Return [X, Y] of the center of cell containing provided text 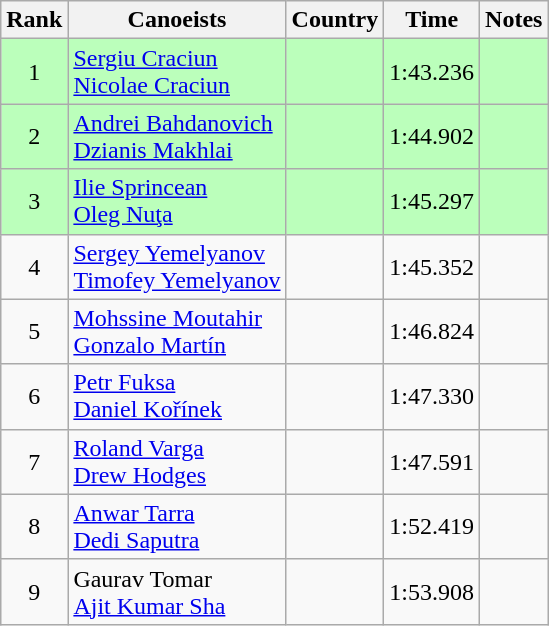
Mohssine MoutahirGonzalo Martín [177, 332]
Petr FuksaDaniel Kořínek [177, 396]
3 [34, 202]
Anwar TarraDedi Saputra [177, 526]
Canoeists [177, 20]
Sergiu CraciunNicolae Craciun [177, 72]
1:45.352 [432, 266]
1:47.591 [432, 462]
Gaurav TomarAjit Kumar Sha [177, 592]
Roland VargaDrew Hodges [177, 462]
1:52.419 [432, 526]
2 [34, 136]
1 [34, 72]
Country [335, 20]
1:53.908 [432, 592]
Notes [514, 20]
1:46.824 [432, 332]
Sergey YemelyanovTimofey Yemelyanov [177, 266]
Time [432, 20]
Rank [34, 20]
Ilie SprinceanOleg Nuţa [177, 202]
5 [34, 332]
1:43.236 [432, 72]
Andrei BahdanovichDzianis Makhlai [177, 136]
1:44.902 [432, 136]
4 [34, 266]
8 [34, 526]
1:45.297 [432, 202]
7 [34, 462]
9 [34, 592]
1:47.330 [432, 396]
6 [34, 396]
